Search for the cell housing the specified text and yield its (x, y) center coordinate. 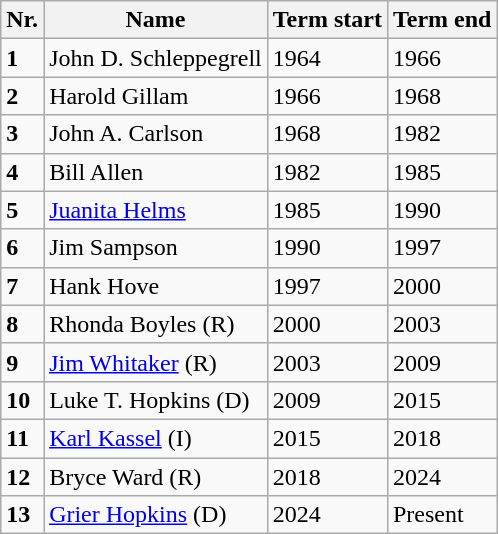
Luke T. Hopkins (D) (156, 400)
4 (22, 172)
Juanita Helms (156, 210)
1 (22, 58)
Jim Whitaker (R) (156, 362)
9 (22, 362)
Term end (442, 20)
Bill Allen (156, 172)
Name (156, 20)
Grier Hopkins (D) (156, 515)
1964 (327, 58)
Karl Kassel (I) (156, 438)
5 (22, 210)
Present (442, 515)
Hank Hove (156, 286)
Harold Gillam (156, 96)
Nr. (22, 20)
Bryce Ward (R) (156, 477)
10 (22, 400)
11 (22, 438)
John A. Carlson (156, 134)
8 (22, 324)
Term start (327, 20)
7 (22, 286)
2 (22, 96)
6 (22, 248)
12 (22, 477)
3 (22, 134)
Jim Sampson (156, 248)
John D. Schleppegrell (156, 58)
Rhonda Boyles (R) (156, 324)
13 (22, 515)
